Capture the cell that displays the provided text and extract its (x, y) central coordinate. 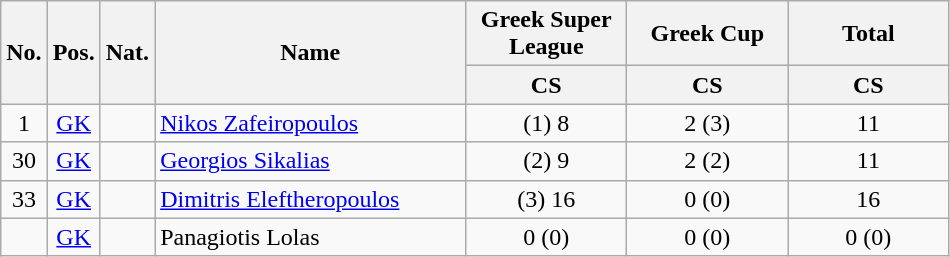
2 (2) (708, 161)
2 (3) (708, 123)
(1) 8 (546, 123)
Total (868, 34)
Nikos Zafeiropoulos (310, 123)
No. (24, 52)
(2) 9 (546, 161)
Greek Super League (546, 34)
Nat. (127, 52)
1 (24, 123)
Pos. (74, 52)
16 (868, 199)
(3) 16 (546, 199)
Georgios Sikalias (310, 161)
Greek Cup (708, 34)
30 (24, 161)
Name (310, 52)
Dimitris Eleftheropoulos (310, 199)
33 (24, 199)
Panagiotis Lolas (310, 237)
